Determine the [X, Y] coordinate at the center of the cell enclosing the given text.  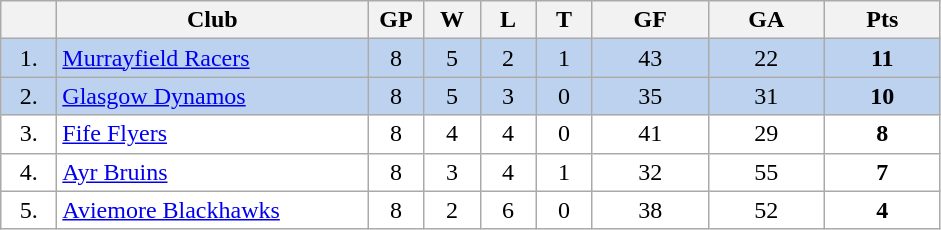
W [452, 20]
Ayr Bruins [212, 172]
10 [882, 96]
7 [882, 172]
Aviemore Blackhawks [212, 210]
22 [766, 58]
6 [508, 210]
Club [212, 20]
T [564, 20]
L [508, 20]
Glasgow Dynamos [212, 96]
41 [650, 134]
38 [650, 210]
Murrayfield Racers [212, 58]
1. [29, 58]
32 [650, 172]
31 [766, 96]
GP [396, 20]
29 [766, 134]
2. [29, 96]
GA [766, 20]
35 [650, 96]
52 [766, 210]
Pts [882, 20]
3. [29, 134]
11 [882, 58]
GF [650, 20]
5. [29, 210]
55 [766, 172]
4. [29, 172]
43 [650, 58]
Fife Flyers [212, 134]
